For the text-containing cell, return its midpoint in (x, y) coordinate format. 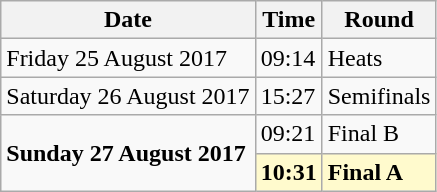
09:14 (288, 58)
Time (288, 20)
Saturday 26 August 2017 (128, 96)
Final B (379, 134)
10:31 (288, 172)
Sunday 27 August 2017 (128, 153)
09:21 (288, 134)
15:27 (288, 96)
Round (379, 20)
Semifinals (379, 96)
Heats (379, 58)
Date (128, 20)
Friday 25 August 2017 (128, 58)
Final A (379, 172)
